Output the [X, Y] coordinate of the center of the cell containing the given text.  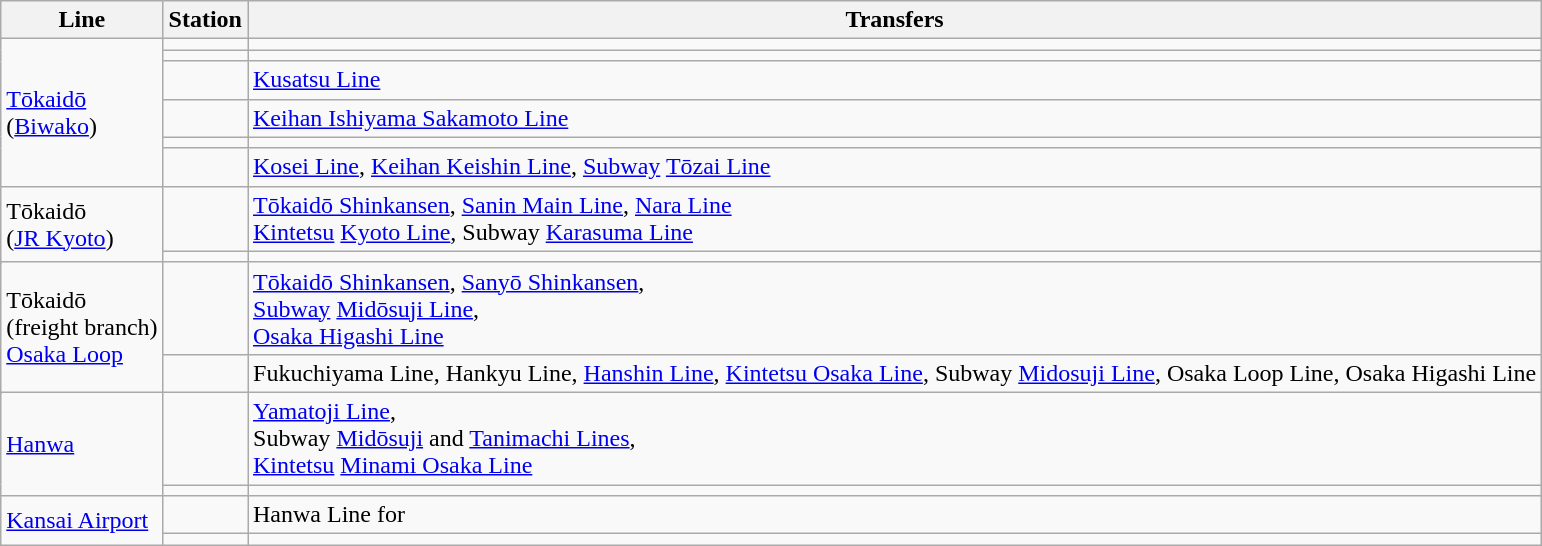
Keihan Ishiyama Sakamoto Line [895, 118]
Tōkaidō Shinkansen, Sanyō Shinkansen,Subway Midōsuji Line, Osaka Higashi Line [895, 308]
Tōkaidō(JR Kyoto) [82, 224]
Tōkaidō Shinkansen, Sanin Main Line, Nara LineKintetsu Kyoto Line, Subway Karasuma Line [895, 218]
Kusatsu Line [895, 80]
Tōkaidō(Biwako) [82, 112]
Station [205, 20]
Tōkaidō(freight branch)Osaka Loop [82, 327]
Hanwa Line for [895, 515]
Kosei Line, Keihan Keishin Line, Subway Tōzai Line [895, 167]
Transfers [895, 20]
Kansai Airport [82, 520]
Fukuchiyama Line, Hankyu Line, Hanshin Line, Kintetsu Osaka Line, Subway Midosuji Line, Osaka Loop Line, Osaka Higashi Line [895, 373]
Hanwa [82, 444]
Yamatoji Line,Subway Midōsuji and Tanimachi Lines,Kintetsu Minami Osaka Line [895, 438]
Line [82, 20]
